Pinpoint the cell where the given text exists, returning its [x, y] midpoint coordinate. 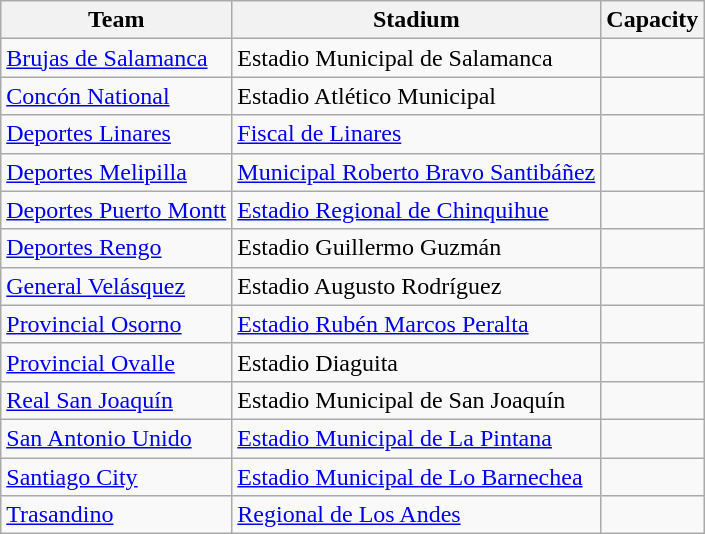
Regional de Los Andes [416, 515]
Deportes Linares [116, 134]
Team [116, 20]
Deportes Melipilla [116, 172]
Estadio Municipal de La Pintana [416, 438]
Estadio Municipal de Salamanca [416, 58]
Fiscal de Linares [416, 134]
Trasandino [116, 515]
Municipal Roberto Bravo Santibáñez [416, 172]
Concón National [116, 96]
Brujas de Salamanca [116, 58]
Estadio Guillermo Guzmán [416, 248]
Provincial Ovalle [116, 362]
Estadio Rubén Marcos Peralta [416, 324]
San Antonio Unido [116, 438]
General Velásquez [116, 286]
Real San Joaquín [116, 400]
Deportes Rengo [116, 248]
Estadio Augusto Rodríguez [416, 286]
Stadium [416, 20]
Provincial Osorno [116, 324]
Santiago City [116, 477]
Deportes Puerto Montt [116, 210]
Estadio Regional de Chinquihue [416, 210]
Estadio Atlético Municipal [416, 96]
Estadio Diaguita [416, 362]
Capacity [652, 20]
Estadio Municipal de Lo Barnechea [416, 477]
Estadio Municipal de San Joaquín [416, 400]
